Provide the (x, y) coordinate of the cell's center where the given text is located.  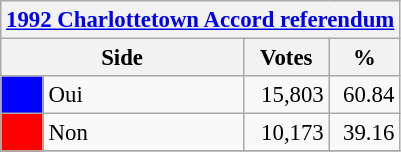
39.16 (364, 133)
60.84 (364, 95)
Oui (143, 95)
1992 Charlottetown Accord referendum (200, 20)
Votes (286, 58)
Side (122, 58)
% (364, 58)
15,803 (286, 95)
Non (143, 133)
10,173 (286, 133)
